Locate the cell with the specified text and output its (x, y) center coordinate. 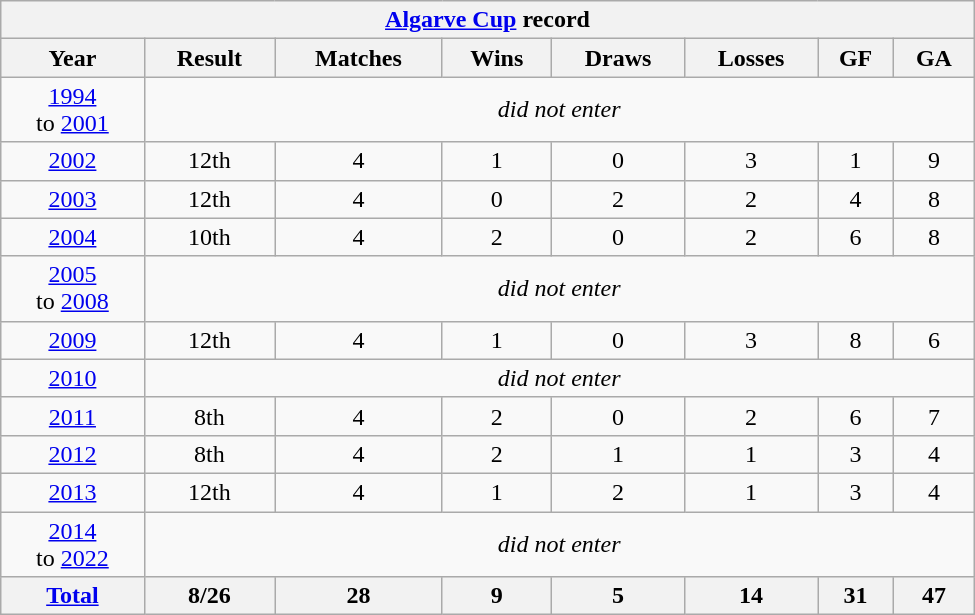
2012 (72, 454)
Wins (497, 58)
47 (934, 596)
2002 (72, 161)
Year (72, 58)
GA (934, 58)
Draws (618, 58)
2010 (72, 378)
31 (856, 596)
2014to 2022 (72, 544)
Result (210, 58)
2011 (72, 416)
Algarve Cup record (488, 20)
7 (934, 416)
2003 (72, 199)
10th (210, 237)
2004 (72, 237)
5 (618, 596)
Total (72, 596)
2005 to 2008 (72, 288)
2009 (72, 340)
28 (358, 596)
2013 (72, 492)
8/26 (210, 596)
1994 to 2001 (72, 110)
Losses (752, 58)
GF (856, 58)
14 (752, 596)
Matches (358, 58)
